Output the [x, y] coordinate of the center of the cell containing the given text.  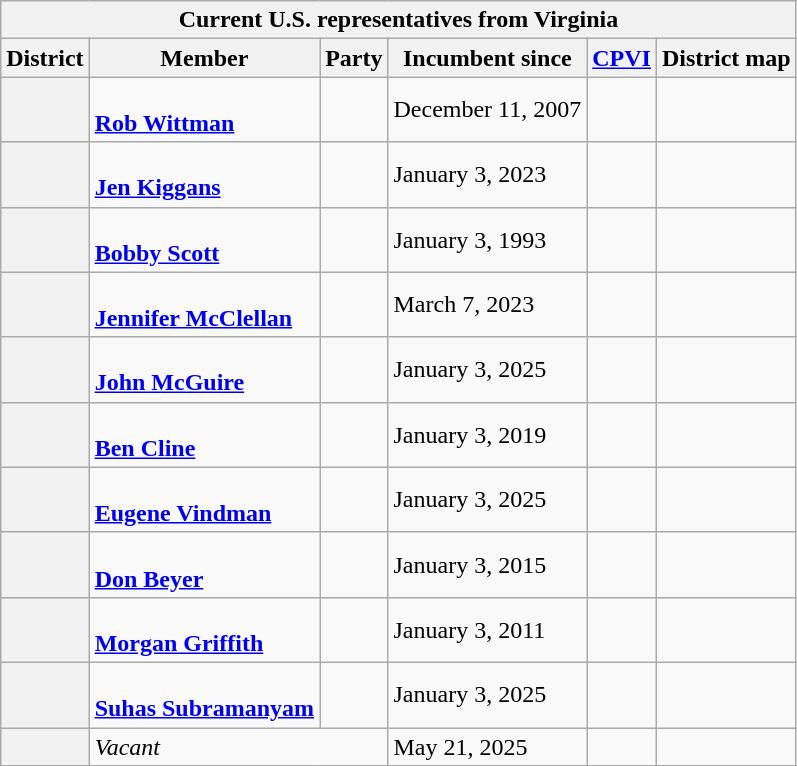
Current U.S. representatives from Virginia [398, 20]
District [45, 58]
December 11, 2007 [488, 110]
Jennifer McClellan [204, 304]
District map [726, 58]
January 3, 2023 [488, 174]
Suhas Subramanyam [204, 694]
May 21, 2025 [488, 747]
January 3, 2011 [488, 630]
January 3, 2019 [488, 434]
Member [204, 58]
Party [354, 58]
CPVI [622, 58]
Incumbent since [488, 58]
January 3, 2015 [488, 564]
Jen Kiggans [204, 174]
Bobby Scott [204, 240]
John McGuire [204, 370]
Ben Cline [204, 434]
Vacant [238, 747]
March 7, 2023 [488, 304]
Eugene Vindman [204, 500]
Morgan Griffith [204, 630]
Don Beyer [204, 564]
January 3, 1993 [488, 240]
Rob Wittman [204, 110]
